Detect which cell encompasses the target text, then output its (x, y) center coordinate. 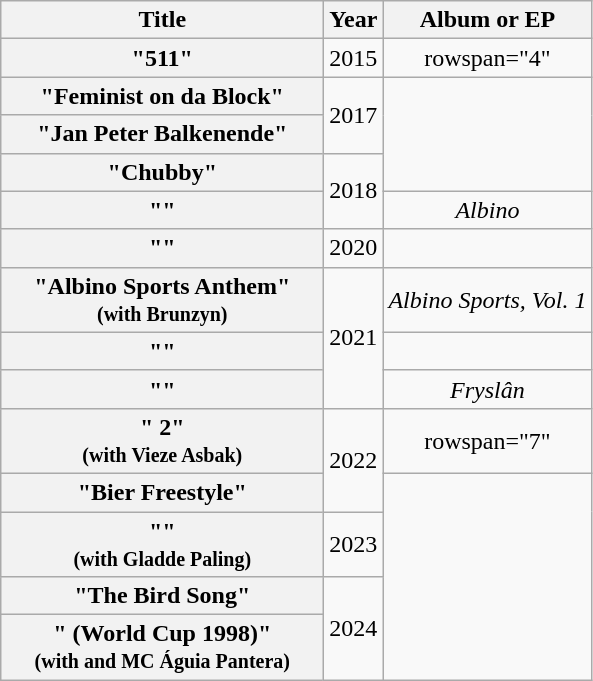
2021 (354, 338)
" 2"(with Vieze Asbak) (162, 440)
2018 (354, 191)
rowspan="7" (488, 440)
Year (354, 20)
2015 (354, 58)
"Jan Peter Balkenende" (162, 134)
rowspan="4" (488, 58)
2017 (354, 115)
2022 (354, 460)
"Feminist on da Block" (162, 96)
Album or EP (488, 20)
Fryslân (488, 389)
Albino Sports, Vol. 1 (488, 300)
2020 (354, 248)
"Bier Freestyle" (162, 492)
Albino (488, 210)
"Chubby" (162, 172)
2024 (354, 628)
"Albino Sports Anthem"(with Brunzyn) (162, 300)
"The Bird Song" (162, 596)
""(with Gladde Paling) (162, 544)
"511" (162, 58)
2023 (354, 544)
" (World Cup 1998)"(with and MC Águia Pantera) (162, 648)
Title (162, 20)
